Determine the (x, y) coordinate at the center of the cell enclosing the given text.  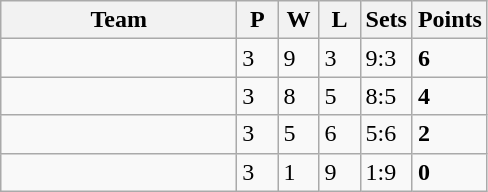
Team (119, 20)
L (340, 20)
8 (298, 96)
8:5 (386, 96)
P (258, 20)
9:3 (386, 58)
4 (450, 96)
5:6 (386, 134)
Points (450, 20)
W (298, 20)
Sets (386, 20)
0 (450, 172)
2 (450, 134)
1 (298, 172)
1:9 (386, 172)
